For the text-containing cell, return its midpoint in [X, Y] coordinate format. 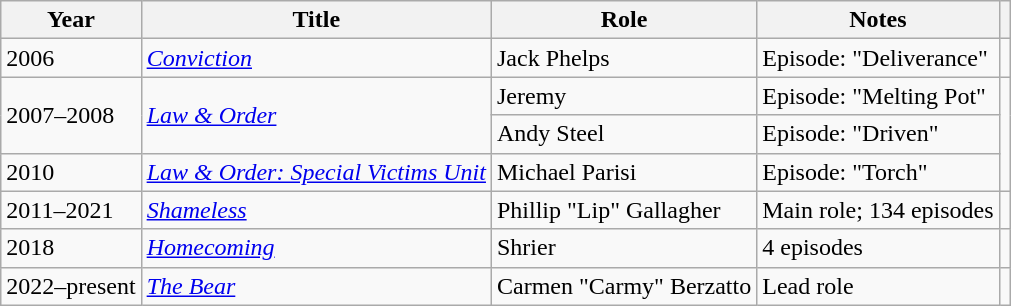
Conviction [316, 58]
Notes [878, 20]
Andy Steel [624, 134]
Carmen "Carmy" Berzatto [624, 286]
Lead role [878, 286]
2010 [71, 172]
Homecoming [316, 248]
2007–2008 [71, 115]
4 episodes [878, 248]
Episode: "Deliverance" [878, 58]
Law & Order [316, 115]
2006 [71, 58]
Role [624, 20]
2018 [71, 248]
Michael Parisi [624, 172]
Episode: "Driven" [878, 134]
The Bear [316, 286]
Main role; 134 episodes [878, 210]
Year [71, 20]
Law & Order: Special Victims Unit [316, 172]
2022–present [71, 286]
Episode: "Melting Pot" [878, 96]
Shrier [624, 248]
2011–2021 [71, 210]
Episode: "Torch" [878, 172]
Jeremy [624, 96]
Shameless [316, 210]
Phillip "Lip" Gallagher [624, 210]
Title [316, 20]
Jack Phelps [624, 58]
